Identify which cell holds the provided text, then report its [x, y] central coordinate. 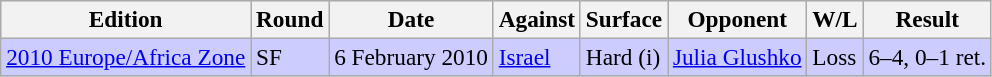
Opponent [738, 19]
W/L [835, 19]
Result [927, 19]
Edition [126, 19]
Against [536, 19]
Date [412, 19]
6 February 2010 [412, 57]
2010 Europe/Africa Zone [126, 57]
Round [290, 19]
Surface [624, 19]
SF [290, 57]
Hard (i) [624, 57]
Julia Glushko [738, 57]
Loss [835, 57]
Israel [536, 57]
6–4, 0–1 ret. [927, 57]
